Extract the (x, y) coordinate from the center of the cell holding the provided text.  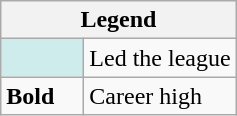
Legend (118, 20)
Bold (42, 96)
Career high (160, 96)
Led the league (160, 58)
